Identify which cell holds the provided text, then report its (X, Y) central coordinate. 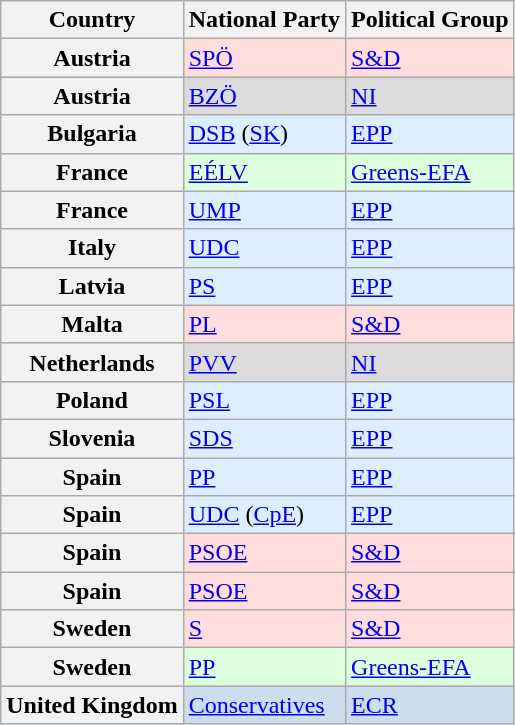
PS (264, 286)
United Kingdom (92, 705)
DSB (SK) (264, 134)
Netherlands (92, 362)
Conservatives (264, 705)
Poland (92, 400)
PL (264, 324)
SDS (264, 438)
PSL (264, 400)
BZÖ (264, 96)
Latvia (92, 286)
Italy (92, 248)
National Party (264, 20)
PVV (264, 362)
ECR (430, 705)
Malta (92, 324)
EÉLV (264, 172)
Political Group (430, 20)
Bulgaria (92, 134)
Country (92, 20)
UMP (264, 210)
UDC (264, 248)
Slovenia (92, 438)
UDC (CpE) (264, 515)
SPÖ (264, 58)
S (264, 629)
